From the cell containing the given text, extract its center point as [X, Y] coordinate. 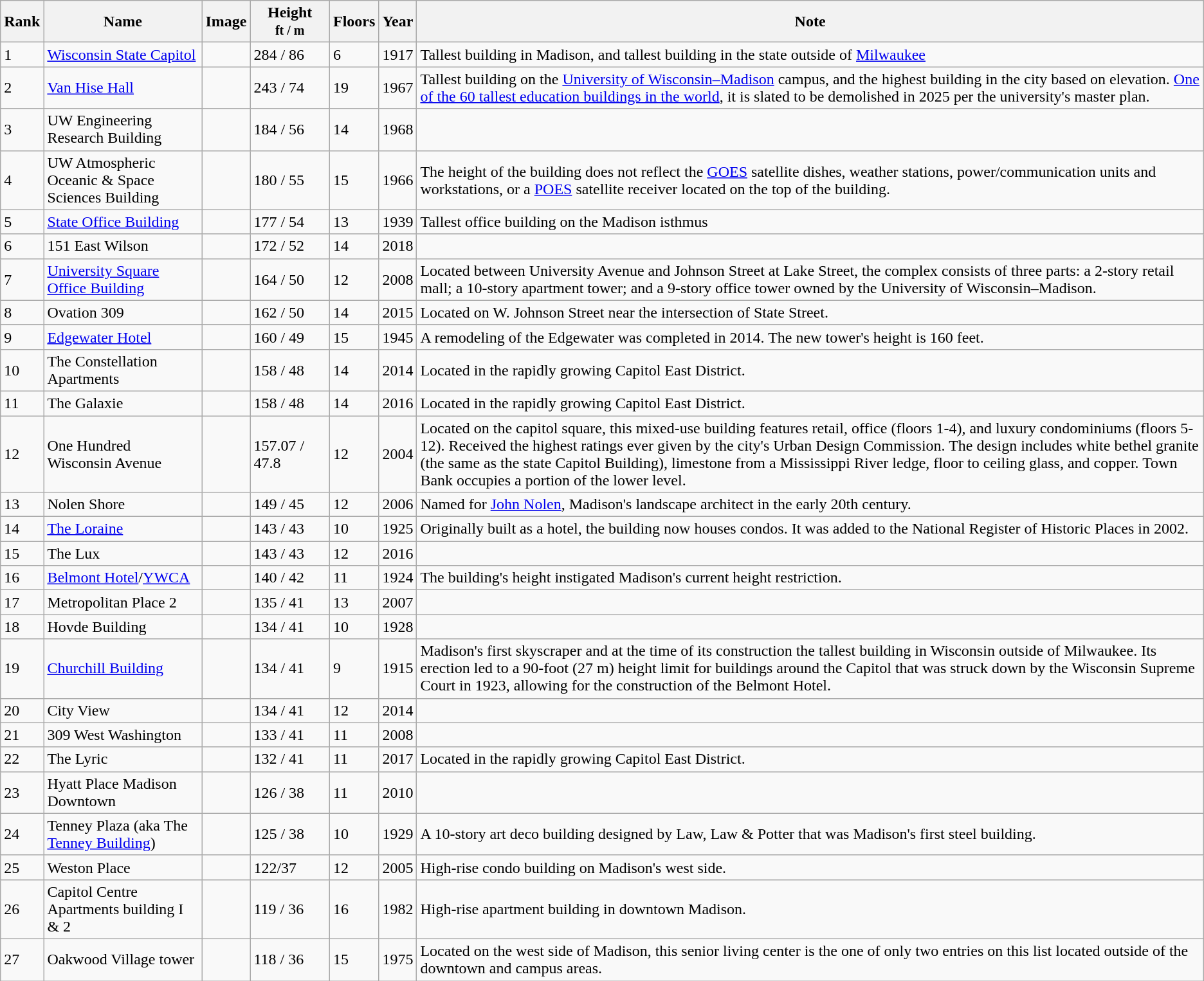
284 / 86 [290, 55]
Floors [354, 22]
1967 [397, 87]
2018 [397, 246]
1917 [397, 55]
2 [22, 87]
172 / 52 [290, 246]
1968 [397, 130]
2015 [397, 312]
21 [22, 735]
Tallest office building on the Madison isthmus [810, 222]
135 / 41 [290, 602]
1 [22, 55]
118 / 36 [290, 959]
Image [226, 22]
Name [123, 22]
20 [22, 710]
7 [22, 279]
8 [22, 312]
164 / 50 [290, 279]
The Lux [123, 553]
17 [22, 602]
The Loraine [123, 529]
Heightft / m [290, 22]
The Constellation Apartments [123, 370]
1925 [397, 529]
22 [22, 759]
Churchill Building [123, 669]
Tallest building in Madison, and tallest building in the state outside of Milwaukee [810, 55]
177 / 54 [290, 222]
23 [22, 792]
Edgewater Hotel [123, 337]
125 / 38 [290, 834]
A 10-story art deco building designed by Law, Law & Potter that was Madison's first steel building. [810, 834]
University Square Office Building [123, 279]
4 [22, 180]
Van Hise Hall [123, 87]
243 / 74 [290, 87]
UW Atmospheric Oceanic & Space Sciences Building [123, 180]
UW Engineering Research Building [123, 130]
25 [22, 867]
140 / 42 [290, 578]
1982 [397, 909]
The Lyric [123, 759]
Weston Place [123, 867]
126 / 38 [290, 792]
Hovde Building [123, 627]
Year [397, 22]
122/37 [290, 867]
180 / 55 [290, 180]
1928 [397, 627]
309 West Washington [123, 735]
27 [22, 959]
2017 [397, 759]
Nolen Shore [123, 505]
184 / 56 [290, 130]
Capitol Centre Apartments building I & 2 [123, 909]
High-rise condo building on Madison's west side. [810, 867]
1945 [397, 337]
Ovation 309 [123, 312]
2007 [397, 602]
119 / 36 [290, 909]
Rank [22, 22]
2010 [397, 792]
18 [22, 627]
149 / 45 [290, 505]
1975 [397, 959]
State Office Building [123, 222]
2004 [397, 454]
Belmont Hotel/YWCA [123, 578]
Oakwood Village tower [123, 959]
Note [810, 22]
Named for John Nolen, Madison's landscape architect in the early 20th century. [810, 505]
157.07 / 47.8 [290, 454]
5 [22, 222]
High-rise apartment building in downtown Madison. [810, 909]
162 / 50 [290, 312]
The Galaxie [123, 403]
Wisconsin State Capitol [123, 55]
2006 [397, 505]
1939 [397, 222]
151 East Wilson [123, 246]
24 [22, 834]
Located on W. Johnson Street near the intersection of State Street. [810, 312]
133 / 41 [290, 735]
132 / 41 [290, 759]
1915 [397, 669]
The building's height instigated Madison's current height restriction. [810, 578]
3 [22, 130]
1929 [397, 834]
1924 [397, 578]
1966 [397, 180]
Tenney Plaza (aka The Tenney Building) [123, 834]
26 [22, 909]
One Hundred Wisconsin Avenue [123, 454]
Metropolitan Place 2 [123, 602]
160 / 49 [290, 337]
Originally built as a hotel, the building now houses condos. It was added to the National Register of Historic Places in 2002. [810, 529]
2005 [397, 867]
Hyatt Place Madison Downtown [123, 792]
City View [123, 710]
A remodeling of the Edgewater was completed in 2014. The new tower's height is 160 feet. [810, 337]
